Locate the cell with the specified text and output its (X, Y) center coordinate. 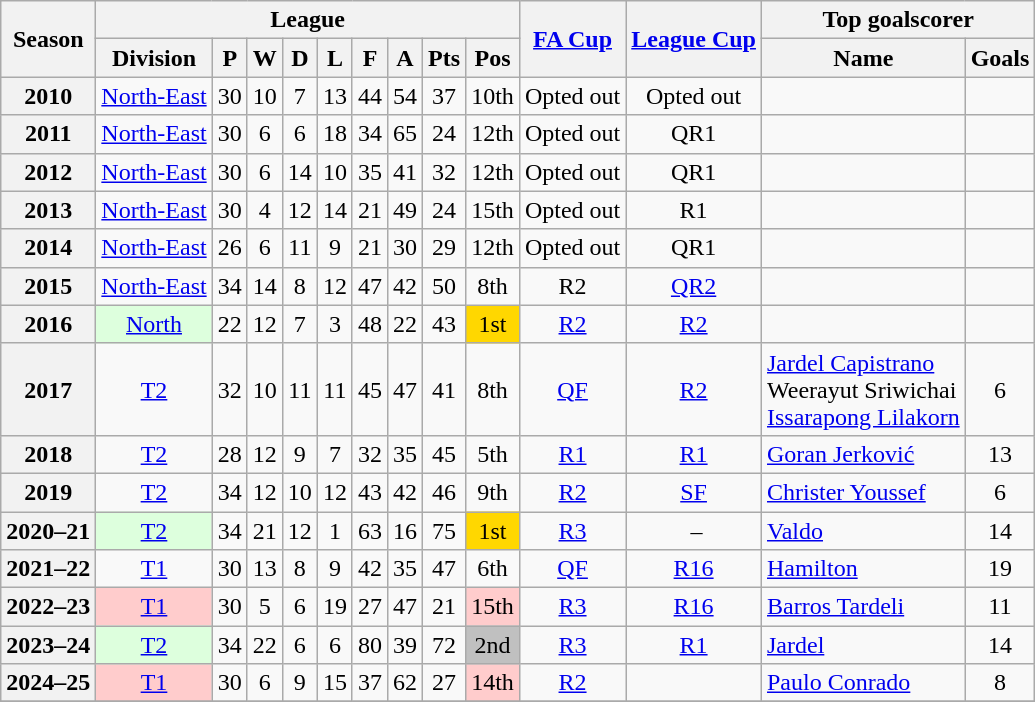
28 (230, 454)
League (308, 20)
SF (694, 492)
18 (334, 134)
72 (444, 645)
A (404, 58)
50 (444, 286)
49 (404, 210)
2011 (48, 134)
63 (370, 531)
FA Cup (572, 39)
75 (444, 531)
80 (370, 645)
16 (404, 531)
D (300, 58)
Valdo (863, 531)
Goals (1000, 58)
44 (370, 96)
Name (863, 58)
Hamilton (863, 569)
2014 (48, 248)
9th (493, 492)
Pos (493, 58)
L (334, 58)
Paulo Conrado (863, 683)
Season (48, 39)
1 (334, 531)
F (370, 58)
2016 (48, 324)
2024–25 (48, 683)
2020–21 (48, 531)
Pts (444, 58)
2023–24 (48, 645)
39 (404, 645)
Jardel (863, 645)
League Cup (694, 39)
2nd (493, 645)
Barros Tardeli (863, 607)
10th (493, 96)
2021–22 (48, 569)
2015 (48, 286)
46 (444, 492)
Top goalscorer (898, 20)
North (154, 324)
2017 (48, 389)
29 (444, 248)
48 (370, 324)
6th (493, 569)
4 (264, 210)
15 (334, 683)
2018 (48, 454)
26 (230, 248)
2019 (48, 492)
2013 (48, 210)
62 (404, 683)
65 (404, 134)
Goran Jerković (863, 454)
2010 (48, 96)
W (264, 58)
Christer Youssef (863, 492)
P (230, 58)
54 (404, 96)
Jardel Capistrano Weerayut Sriwichai Issarapong Lilakorn (863, 389)
2022–23 (48, 607)
2012 (48, 172)
14th (493, 683)
5th (493, 454)
QR2 (694, 286)
5 (264, 607)
Division (154, 58)
3 (334, 324)
– (694, 531)
